Return the (x, y) coordinate for the center point of the cell that contains the specified text.  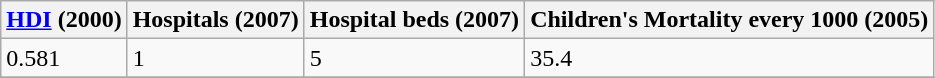
Hospitals (2007) (216, 20)
HDI (2000) (64, 20)
Children's Mortality every 1000 (2005) (730, 20)
0.581 (64, 58)
Hospital beds (2007) (414, 20)
1 (216, 58)
35.4 (730, 58)
5 (414, 58)
